Return (x, y) of the center of cell containing provided text 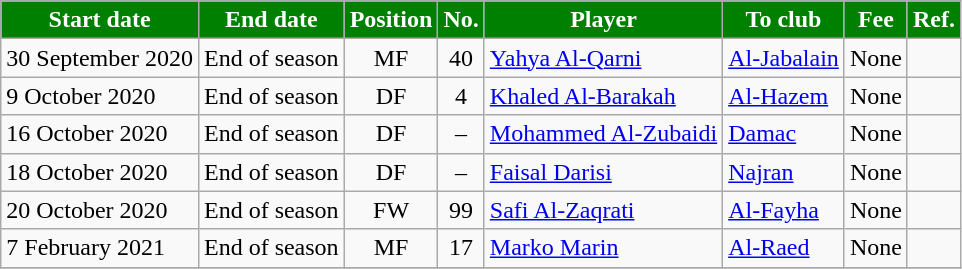
Start date (100, 20)
Player (603, 20)
20 October 2020 (100, 210)
Position (391, 20)
Mohammed Al-Zubaidi (603, 134)
Al-Fayha (784, 210)
17 (461, 248)
18 October 2020 (100, 172)
16 October 2020 (100, 134)
Al-Jabalain (784, 58)
Ref. (934, 20)
Al-Hazem (784, 96)
To club (784, 20)
4 (461, 96)
40 (461, 58)
7 February 2021 (100, 248)
No. (461, 20)
30 September 2020 (100, 58)
FW (391, 210)
9 October 2020 (100, 96)
Fee (876, 20)
Yahya Al-Qarni (603, 58)
Marko Marin (603, 248)
Khaled Al-Barakah (603, 96)
Damac (784, 134)
Al-Raed (784, 248)
Najran (784, 172)
Safi Al-Zaqrati (603, 210)
99 (461, 210)
End date (271, 20)
Faisal Darisi (603, 172)
